Detect which cell encompasses the target text, then output its [X, Y] center coordinate. 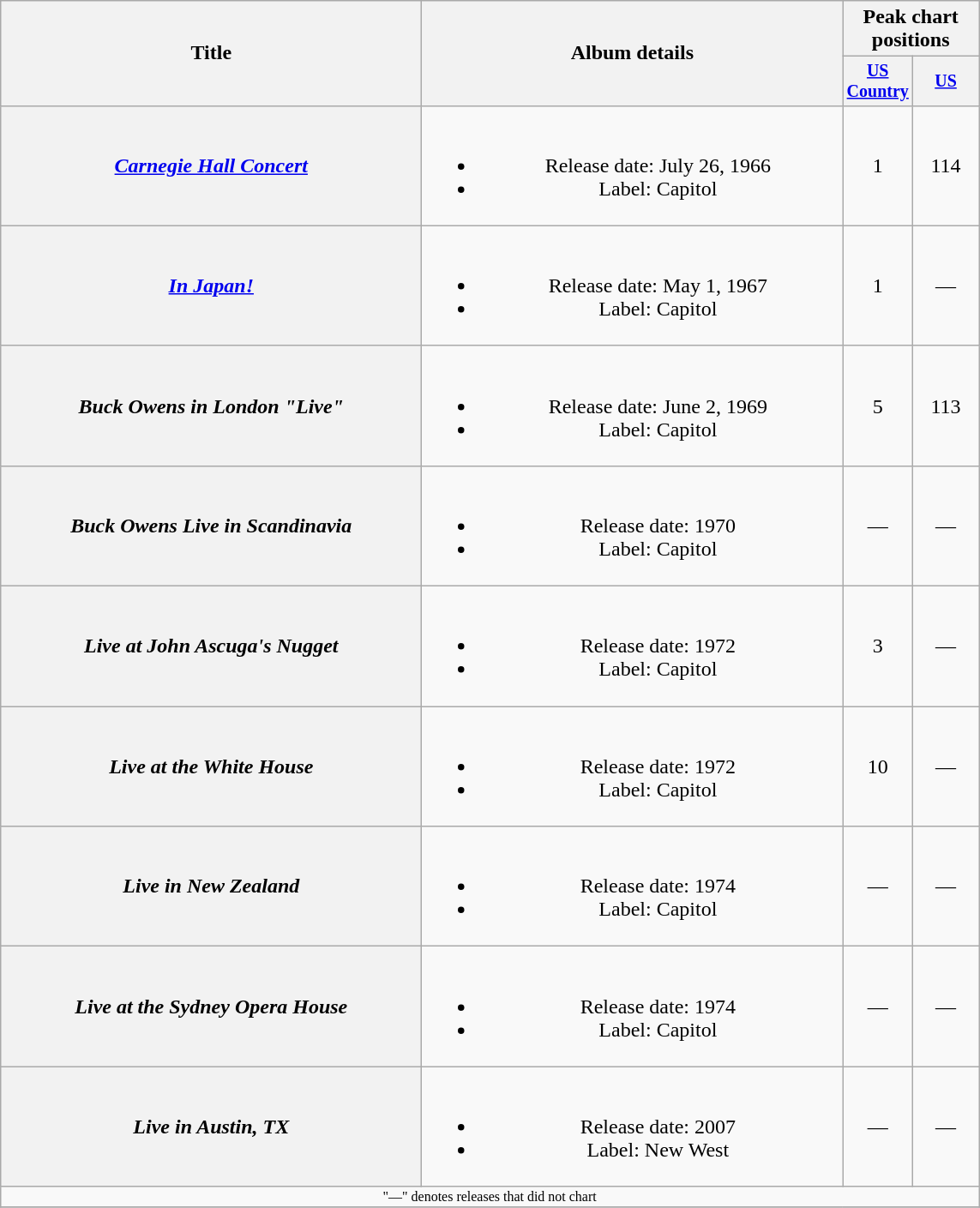
Release date: July 26, 1966Label: Capitol [633, 165]
Live at John Ascuga's Nugget [211, 646]
Live at the Sydney Opera House [211, 1007]
Title [211, 53]
US [947, 81]
Release date: 1970Label: Capitol [633, 526]
Buck Owens in London "Live" [211, 406]
10 [878, 766]
Album details [633, 53]
Peak chartpositions [911, 29]
Carnegie Hall Concert [211, 165]
5 [878, 406]
In Japan! [211, 285]
3 [878, 646]
Release date: May 1, 1967Label: Capitol [633, 285]
"—" denotes releases that did not chart [490, 1197]
US Country [878, 81]
114 [947, 165]
Live at the White House [211, 766]
Live in Austin, TX [211, 1127]
Release date: June 2, 1969Label: Capitol [633, 406]
113 [947, 406]
Release date: 2007Label: New West [633, 1127]
Live in New Zealand [211, 886]
Buck Owens Live in Scandinavia [211, 526]
